Locate the cell with the specified text and output its (x, y) center coordinate. 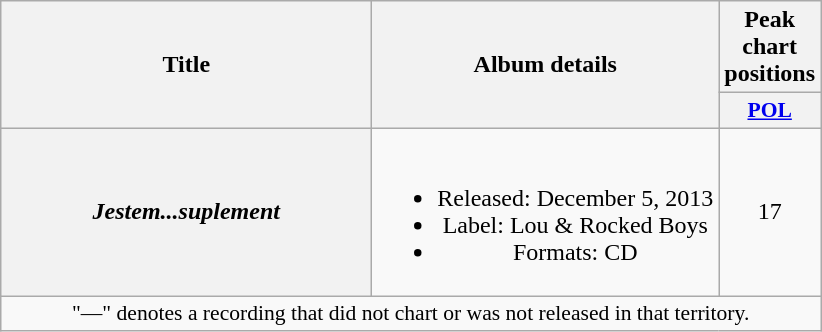
Released: December 5, 2013Label: Lou & Rocked BoysFormats: CD (546, 212)
Album details (546, 65)
"—" denotes a recording that did not chart or was not released in that territory. (411, 314)
Peak chart positions (770, 47)
17 (770, 212)
POL (770, 111)
Title (186, 65)
Jestem...suplement (186, 212)
